Search for the cell housing the specified text and yield its [X, Y] center coordinate. 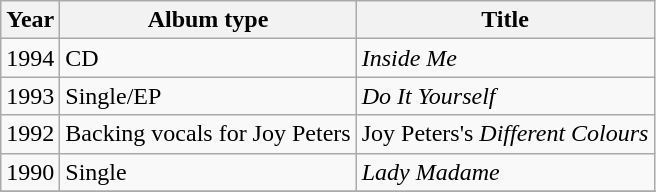
Lady Madame [505, 172]
1990 [30, 172]
Joy Peters's Different Colours [505, 134]
Single/EP [208, 96]
1993 [30, 96]
Backing vocals for Joy Peters [208, 134]
1994 [30, 58]
Inside Me [505, 58]
Album type [208, 20]
Do It Yourself [505, 96]
1992 [30, 134]
Title [505, 20]
Year [30, 20]
CD [208, 58]
Single [208, 172]
